From the cell containing the given text, extract its center point as (x, y) coordinate. 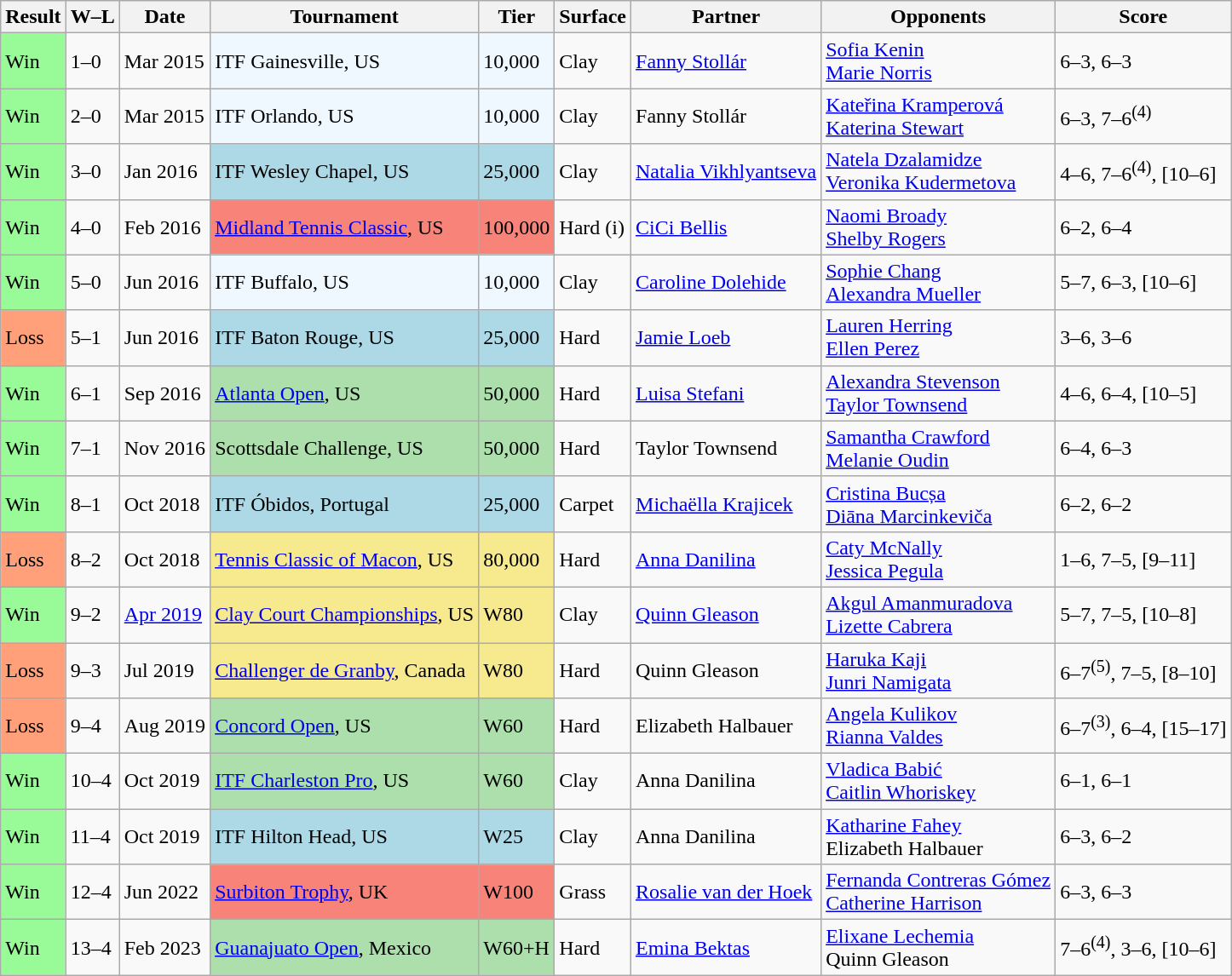
Scottsdale Challenge, US (344, 448)
6–4, 6–3 (1143, 448)
Sofia Kenin Marie Norris (939, 61)
Surbiton Trophy, UK (344, 893)
5–0 (92, 283)
5–7, 6–3, [10–6] (1143, 283)
Challenger de Granby, Canada (344, 669)
Angela Kulikov Rianna Valdes (939, 726)
Score (1143, 17)
Opponents (939, 17)
Caty McNally Jessica Pegula (939, 559)
Katharine Fahey Elizabeth Halbauer (939, 836)
Jul 2019 (164, 669)
6–2, 6–2 (1143, 504)
Emina Bektas (726, 947)
Partner (726, 17)
Naomi Broady Shelby Rogers (939, 227)
Hard (i) (593, 227)
Akgul Amanmuradova Lizette Cabrera (939, 615)
W25 (516, 836)
Nov 2016 (164, 448)
4–0 (92, 227)
Sep 2016 (164, 393)
Luisa Stefani (726, 393)
Michaëlla Krajicek (726, 504)
Tier (516, 17)
Natalia Vikhlyantseva (726, 172)
80,000 (516, 559)
9–4 (92, 726)
Taylor Townsend (726, 448)
1–0 (92, 61)
Cristina Bucșa Diāna Marcinkeviča (939, 504)
6–3, 7–6(4) (1143, 116)
4–6, 7–6(4), [10–6] (1143, 172)
Vladica Babić Caitlin Whoriskey (939, 782)
9–2 (92, 615)
5–1 (92, 337)
Kateřina Kramperová Katerina Stewart (939, 116)
3–6, 3–6 (1143, 337)
11–4 (92, 836)
W60+H (516, 947)
6–3, 6–2 (1143, 836)
4–6, 6–4, [10–5] (1143, 393)
Feb 2023 (164, 947)
Grass (593, 893)
6–2, 6–4 (1143, 227)
Fernanda Contreras Gómez Catherine Harrison (939, 893)
Concord Open, US (344, 726)
ITF Gainesville, US (344, 61)
Midland Tennis Classic, US (344, 227)
W100 (516, 893)
ITF Baton Rouge, US (344, 337)
Carpet (593, 504)
6–7(5), 7–5, [8–10] (1143, 669)
Alexandra Stevenson Taylor Townsend (939, 393)
Date (164, 17)
Jan 2016 (164, 172)
9–3 (92, 669)
3–0 (92, 172)
Tournament (344, 17)
Elixane Lechemia Quinn Gleason (939, 947)
Surface (593, 17)
Sophie Chang Alexandra Mueller (939, 283)
7–6(4), 3–6, [10–6] (1143, 947)
Feb 2016 (164, 227)
Elizabeth Halbauer (726, 726)
Guanajuato Open, Mexico (344, 947)
6–1 (92, 393)
ITF Hilton Head, US (344, 836)
Jamie Loeb (726, 337)
Atlanta Open, US (344, 393)
Clay Court Championships, US (344, 615)
6–1, 6–1 (1143, 782)
CiCi Bellis (726, 227)
Haruka Kaji Junri Namigata (939, 669)
ITF Wesley Chapel, US (344, 172)
5–7, 7–5, [10–8] (1143, 615)
Result (33, 17)
Apr 2019 (164, 615)
Aug 2019 (164, 726)
100,000 (516, 227)
13–4 (92, 947)
ITF Charleston Pro, US (344, 782)
Natela Dzalamidze Veronika Kudermetova (939, 172)
Tennis Classic of Macon, US (344, 559)
Caroline Dolehide (726, 283)
6–7(3), 6–4, [15–17] (1143, 726)
8–2 (92, 559)
ITF Óbidos, Portugal (344, 504)
1–6, 7–5, [9–11] (1143, 559)
2–0 (92, 116)
ITF Buffalo, US (344, 283)
W–L (92, 17)
Jun 2022 (164, 893)
Rosalie van der Hoek (726, 893)
12–4 (92, 893)
8–1 (92, 504)
Lauren Herring Ellen Perez (939, 337)
Samantha Crawford Melanie Oudin (939, 448)
ITF Orlando, US (344, 116)
7–1 (92, 448)
10–4 (92, 782)
